Locate the cell with the specified text and output its (x, y) center coordinate. 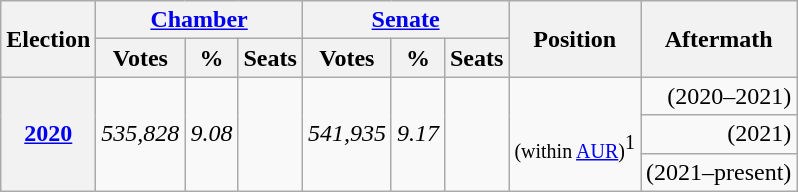
(2021) (718, 134)
Position (575, 39)
Election (48, 39)
9.17 (418, 134)
541,935 (346, 134)
Chamber (200, 20)
Senate (406, 20)
(2021–present) (718, 172)
9.08 (212, 134)
(2020–2021) (718, 96)
Aftermath (718, 39)
535,828 (140, 134)
2020 (48, 134)
(within AUR)1 (575, 134)
